Find where the given text appears and provide that cell's center as (x, y) coordinate. 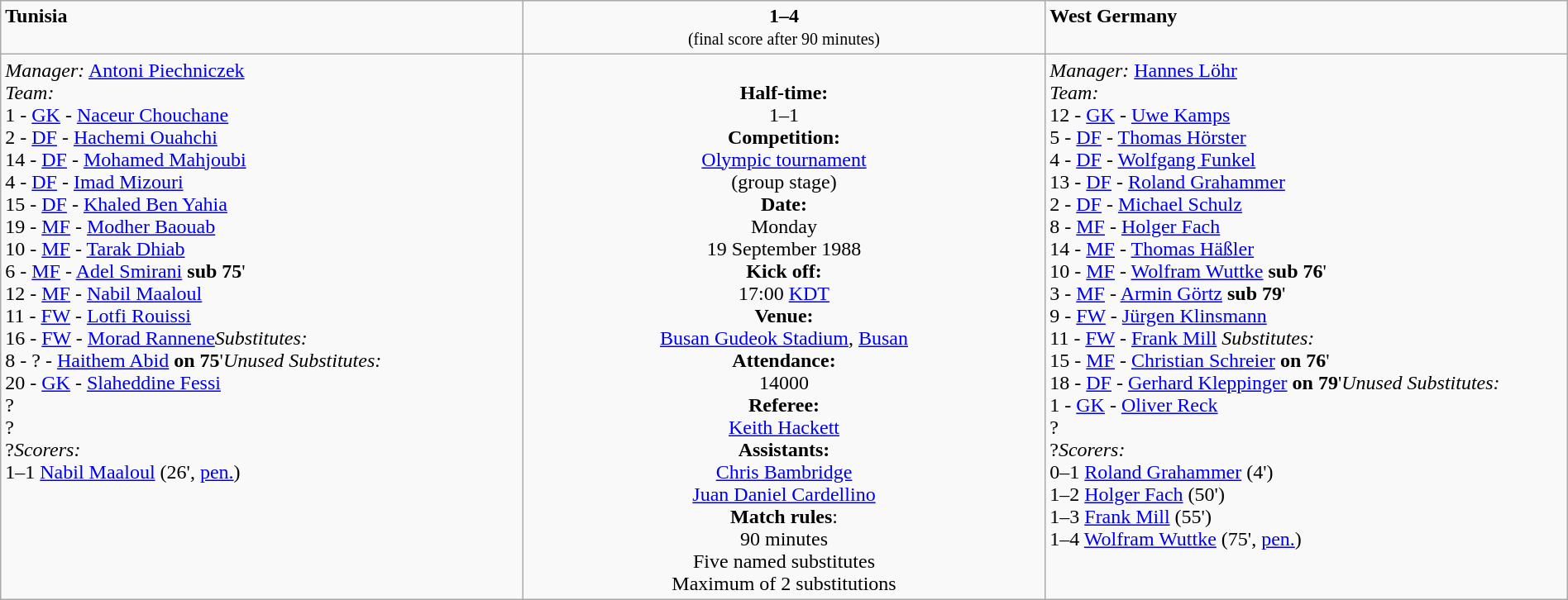
1–4(final score after 90 minutes) (784, 28)
West Germany (1307, 28)
Tunisia (262, 28)
